From the cell containing the given text, extract its center point as [x, y] coordinate. 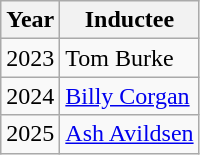
Tom Burke [130, 58]
2025 [30, 134]
Inductee [130, 20]
2023 [30, 58]
Billy Corgan [130, 96]
Year [30, 20]
Ash Avildsen [130, 134]
2024 [30, 96]
